Identify which cell holds the provided text, then report its (X, Y) central coordinate. 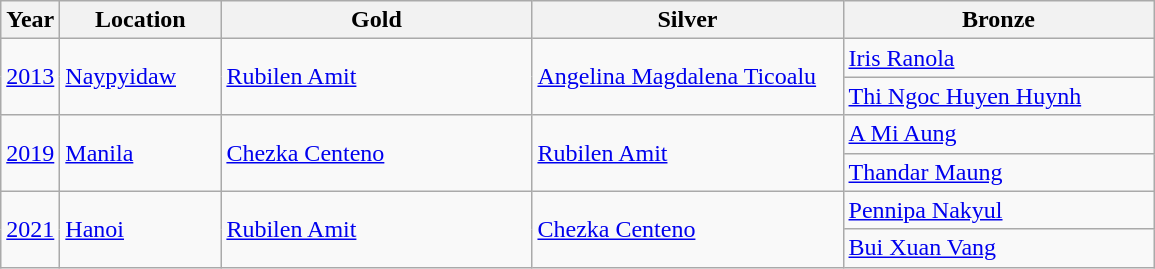
Thandar Maung (998, 172)
Naypyidaw (140, 77)
2019 (30, 153)
Gold (376, 20)
Hanoi (140, 229)
Bronze (998, 20)
A Mi Aung (998, 134)
2013 (30, 77)
Location (140, 20)
Year (30, 20)
2021 (30, 229)
Iris Ranola (998, 58)
Thi Ngoc Huyen Huynh (998, 96)
Silver (688, 20)
Pennipa Nakyul (998, 210)
Bui Xuan Vang (998, 248)
Angelina Magdalena Ticoalu (688, 77)
Manila (140, 153)
